Capture the cell that displays the provided text and extract its (X, Y) central coordinate. 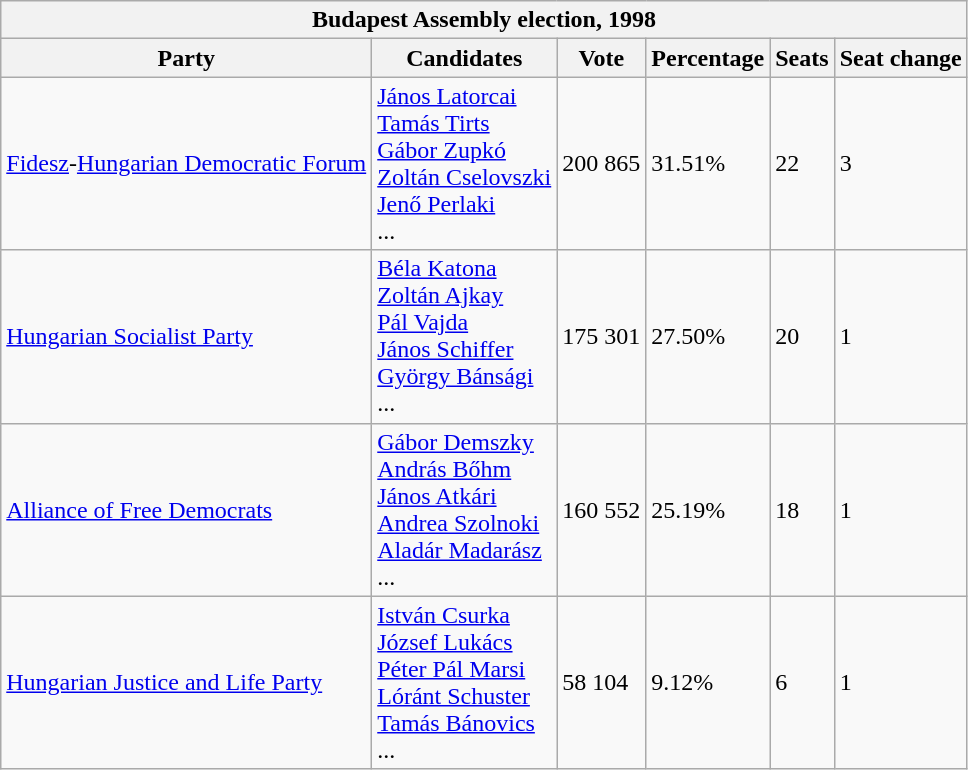
58 104 (602, 682)
Seat change (900, 58)
Hungarian Socialist Party (186, 336)
István CsurkaJózsef LukácsPéter Pál MarsiLóránt SchusterTamás Bánovics... (464, 682)
31.51% (708, 164)
Percentage (708, 58)
6 (802, 682)
Béla KatonaZoltán AjkayPál VajdaJános SchifferGyörgy Bánsági... (464, 336)
20 (802, 336)
Vote (602, 58)
Hungarian Justice and Life Party (186, 682)
Fidesz-Hungarian Democratic Forum (186, 164)
3 (900, 164)
János LatorcaiTamás TirtsGábor ZupkóZoltán CselovszkiJenő Perlaki... (464, 164)
175 301 (602, 336)
18 (802, 510)
Seats (802, 58)
Party (186, 58)
25.19% (708, 510)
160 552 (602, 510)
Alliance of Free Democrats (186, 510)
9.12% (708, 682)
Candidates (464, 58)
27.50% (708, 336)
Budapest Assembly election, 1998 (484, 20)
Gábor DemszkyAndrás BőhmJános AtkáriAndrea SzolnokiAladár Madarász... (464, 510)
200 865 (602, 164)
22 (802, 164)
